Detect which cell encompasses the target text, then output its (X, Y) center coordinate. 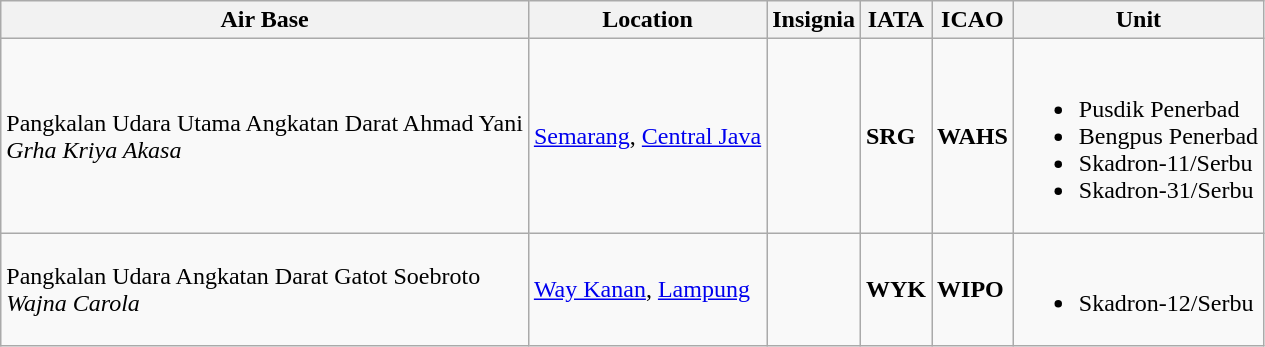
WYK (896, 290)
Pangkalan Udara Angkatan Darat Gatot SoebrotoWajna Carola (265, 290)
Skadron-12/Serbu (1138, 290)
Semarang, Central Java (647, 136)
WIPO (973, 290)
Unit (1138, 20)
ICAO (973, 20)
Air Base (265, 20)
IATA (896, 20)
Way Kanan, Lampung (647, 290)
SRG (896, 136)
Insignia (814, 20)
Location (647, 20)
Pangkalan Udara Utama Angkatan Darat Ahmad YaniGrha Kriya Akasa (265, 136)
WAHS (973, 136)
Pusdik PenerbadBengpus PenerbadSkadron-11/SerbuSkadron-31/Serbu (1138, 136)
